Scan for the cell matching the given text and deliver its [x, y] coordinate at center. 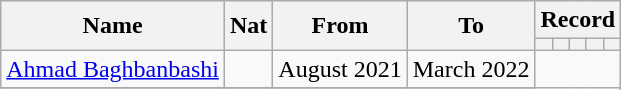
Record [578, 20]
March 2022 [471, 69]
Name [113, 26]
Nat [248, 26]
Ahmad Baghbanbashi [113, 69]
From [340, 26]
August 2021 [340, 69]
To [471, 26]
